Identify which cell holds the provided text, then report its [x, y] central coordinate. 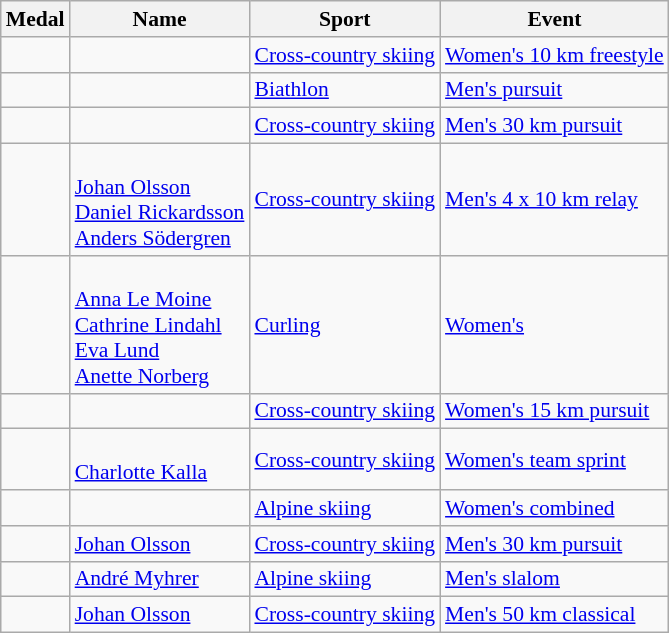
Johan OlssonDaniel RickardssonAnders Södergren [160, 200]
Men's pursuit [554, 90]
Biathlon [344, 90]
Women's 15 km pursuit [554, 411]
Curling [344, 325]
Women's combined [554, 508]
Charlotte Kalla [160, 460]
Sport [344, 19]
Women's 10 km freestyle [554, 55]
Women's team sprint [554, 460]
Men's 4 x 10 km relay [554, 200]
André Myhrer [160, 579]
Medal [36, 19]
Event [554, 19]
Men's 50 km classical [554, 615]
Anna Le MoineCathrine LindahlEva LundAnette Norberg [160, 325]
Name [160, 19]
Men's slalom [554, 579]
Women's [554, 325]
